Scan for the cell matching the given text and deliver its [x, y] coordinate at center. 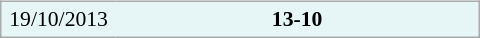
13-10 [296, 19]
19/10/2013 [58, 19]
